Scan for the cell matching the given text and deliver its (X, Y) coordinate at center. 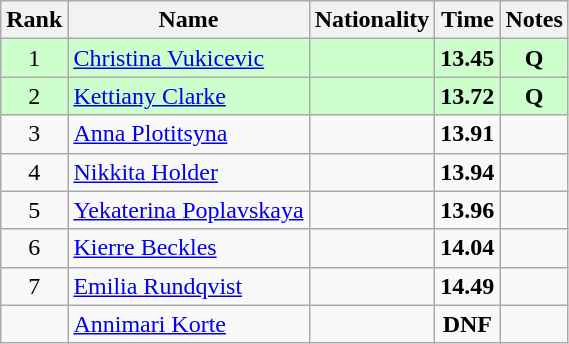
14.04 (468, 248)
Kettiany Clarke (188, 96)
Rank (34, 20)
5 (34, 210)
13.96 (468, 210)
Anna Plotitsyna (188, 134)
Name (188, 20)
3 (34, 134)
Annimari Korte (188, 324)
2 (34, 96)
6 (34, 248)
Kierre Beckles (188, 248)
Notes (534, 20)
7 (34, 286)
Nationality (372, 20)
Nikkita Holder (188, 172)
13.72 (468, 96)
13.45 (468, 58)
4 (34, 172)
13.94 (468, 172)
Emilia Rundqvist (188, 286)
Yekaterina Poplavskaya (188, 210)
13.91 (468, 134)
1 (34, 58)
14.49 (468, 286)
DNF (468, 324)
Time (468, 20)
Christina Vukicevic (188, 58)
